Determine the [x, y] coordinate at the center of the cell enclosing the given text.  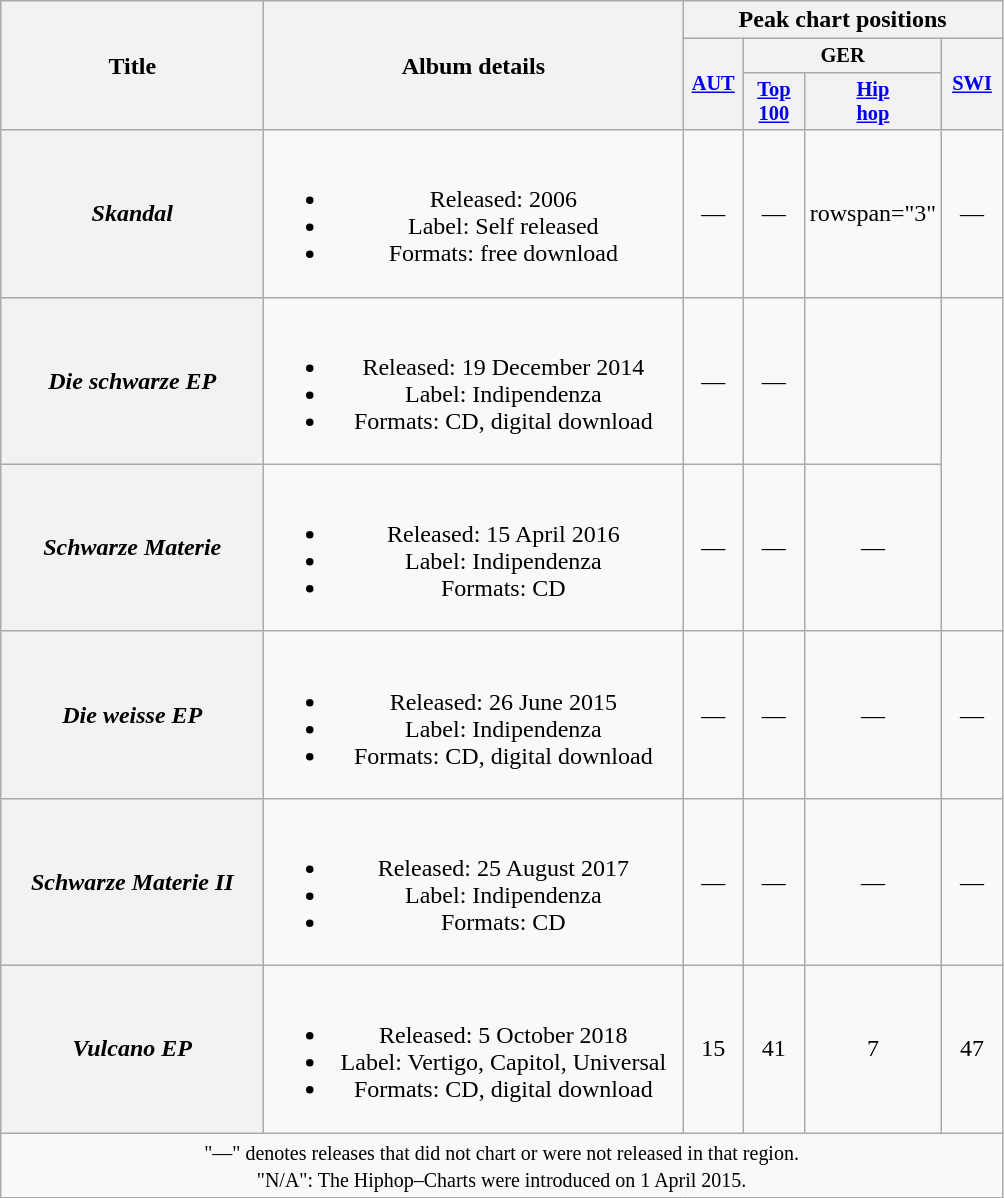
GER [843, 56]
Released: 25 August 2017Label: IndipendenzaFormats: CD [474, 882]
7 [873, 1048]
Released: 2006Label: Self releasedFormats: free download [474, 214]
Die schwarze EP [132, 380]
Album details [474, 66]
SWI [972, 84]
41 [774, 1048]
15 [714, 1048]
Title [132, 66]
Released: 26 June 2015Label: IndipendenzaFormats: CD, digital download [474, 714]
Hiphop [873, 101]
Vulcano EP [132, 1048]
Schwarze Materie II [132, 882]
rowspan="3" [873, 214]
"—" denotes releases that did not chart or were not released in that region."N/A": The Hiphop–Charts were introduced on 1 April 2015. [502, 1164]
Die weisse EP [132, 714]
Released: 5 October 2018Label: Vertigo, Capitol, UniversalFormats: CD, digital download [474, 1048]
Top100 [774, 101]
Skandal [132, 214]
Peak chart positions [842, 20]
AUT [714, 84]
Released: 19 December 2014Label: IndipendenzaFormats: CD, digital download [474, 380]
Schwarze Materie [132, 548]
Released: 15 April 2016Label: IndipendenzaFormats: CD [474, 548]
47 [972, 1048]
